Provide the (X, Y) coordinate of the cell's center where the given text is located.  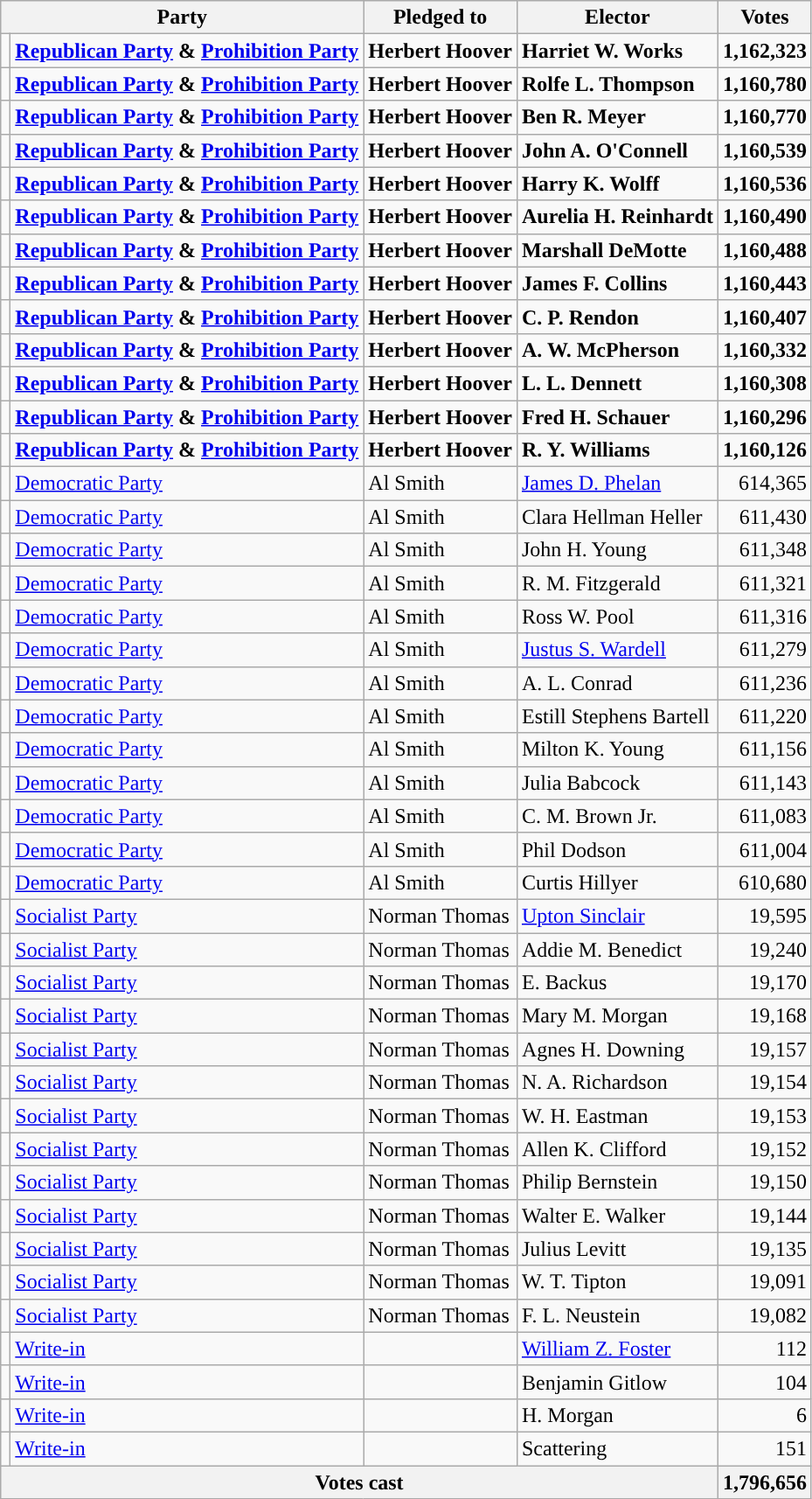
James F. Collins (617, 283)
Phil Dodson (617, 849)
610,680 (764, 882)
19,091 (764, 1282)
19,157 (764, 1049)
Estill Stephens Bartell (617, 716)
19,154 (764, 1083)
19,150 (764, 1182)
H. Morgan (617, 1415)
Philip Bernstein (617, 1182)
19,595 (764, 916)
W. H. Eastman (617, 1116)
1,160,780 (764, 84)
611,430 (764, 517)
1,160,407 (764, 317)
A. L. Conrad (617, 683)
Julia Babcock (617, 783)
112 (764, 1349)
151 (764, 1448)
L. L. Dennett (617, 383)
611,220 (764, 716)
Fred H. Schauer (617, 417)
Party (182, 17)
611,236 (764, 683)
E. Backus (617, 983)
Ross W. Pool (617, 617)
1,160,539 (764, 150)
611,279 (764, 650)
Scattering (617, 1448)
19,144 (764, 1216)
19,153 (764, 1116)
C. M. Brown Jr. (617, 816)
R. M. Fitzgerald (617, 583)
Harry K. Wolff (617, 184)
19,168 (764, 1016)
Benjamin Gitlow (617, 1382)
N. A. Richardson (617, 1083)
Walter E. Walker (617, 1216)
1,160,488 (764, 250)
C. P. Rendon (617, 317)
Pledged to (441, 17)
Marshall DeMotte (617, 250)
James D. Phelan (617, 484)
611,004 (764, 849)
1,160,126 (764, 450)
Milton K. Young (617, 749)
6 (764, 1415)
1,160,296 (764, 417)
Upton Sinclair (617, 916)
614,365 (764, 484)
Ben R. Meyer (617, 117)
1,162,323 (764, 51)
Votes (764, 17)
19,240 (764, 949)
Rolfe L. Thompson (617, 84)
W. T. Tipton (617, 1282)
Agnes H. Downing (617, 1049)
Allen K. Clifford (617, 1149)
1,160,443 (764, 283)
John H. Young (617, 550)
104 (764, 1382)
19,170 (764, 983)
611,348 (764, 550)
A. W. McPherson (617, 350)
1,160,490 (764, 217)
Clara Hellman Heller (617, 517)
1,160,308 (764, 383)
Votes cast (360, 1482)
Justus S. Wardell (617, 650)
Curtis Hillyer (617, 882)
Julius Levitt (617, 1249)
611,156 (764, 749)
Mary M. Morgan (617, 1016)
611,321 (764, 583)
Elector (617, 17)
611,316 (764, 617)
R. Y. Williams (617, 450)
19,135 (764, 1249)
1,160,332 (764, 350)
19,152 (764, 1149)
Addie M. Benedict (617, 949)
611,083 (764, 816)
Harriet W. Works (617, 51)
1,160,770 (764, 117)
Aurelia H. Reinhardt (617, 217)
William Z. Foster (617, 1349)
John A. O'Connell (617, 150)
1,160,536 (764, 184)
611,143 (764, 783)
F. L. Neustein (617, 1315)
19,082 (764, 1315)
1,796,656 (764, 1482)
